Output the (x, y) coordinate of the center of the cell containing the given text.  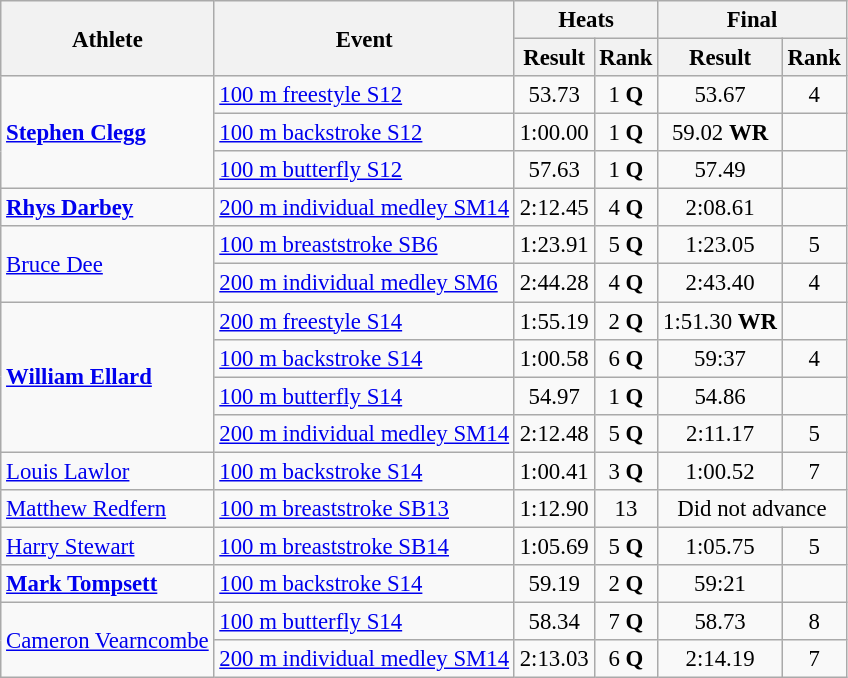
Athlete (108, 38)
1:05.75 (720, 546)
2:11.17 (720, 433)
William Ellard (108, 377)
100 m breaststroke SB6 (364, 245)
58.34 (554, 621)
59.19 (554, 584)
1:00.52 (720, 471)
1:00.41 (554, 471)
3 Q (626, 471)
2:14.19 (720, 659)
100 m butterfly S12 (364, 170)
1:00.00 (554, 133)
2:12.45 (554, 208)
54.97 (554, 396)
Harry Stewart (108, 546)
Did not advance (752, 509)
58.73 (720, 621)
200 m individual medley SM6 (364, 283)
200 m freestyle S14 (364, 321)
100 m breaststroke SB14 (364, 546)
Bruce Dee (108, 264)
Heats (586, 20)
Rhys Darbey (108, 208)
1:23.05 (720, 245)
59.02 WR (720, 133)
59:37 (720, 358)
54.86 (720, 396)
1:51.30 WR (720, 321)
2:08.61 (720, 208)
13 (626, 509)
100 m freestyle S12 (364, 95)
2:12.48 (554, 433)
1:55.19 (554, 321)
59:21 (720, 584)
1:23.91 (554, 245)
100 m backstroke S12 (364, 133)
57.63 (554, 170)
7 Q (626, 621)
53.67 (720, 95)
Stephen Clegg (108, 132)
Louis Lawlor (108, 471)
2:43.40 (720, 283)
2:44.28 (554, 283)
1:05.69 (554, 546)
100 m breaststroke SB13 (364, 509)
8 (814, 621)
1:00.58 (554, 358)
1:12.90 (554, 509)
Matthew Redfern (108, 509)
Mark Tompsett (108, 584)
Cameron Vearncombe (108, 640)
53.73 (554, 95)
57.49 (720, 170)
Final (752, 20)
Event (364, 38)
2:13.03 (554, 659)
